Extract the (X, Y) coordinate from the center of the cell holding the provided text.  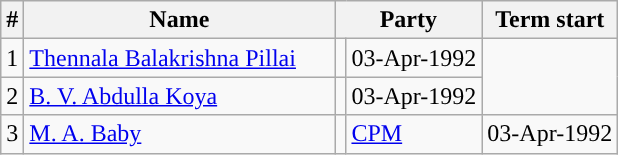
Party (408, 20)
2 (12, 96)
1 (12, 58)
CPM (414, 134)
B. V. Abdulla Koya (180, 96)
Thennala Balakrishna Pillai (180, 58)
Name (180, 20)
3 (12, 134)
Term start (550, 20)
M. A. Baby (180, 134)
# (12, 20)
